Search for the cell housing the specified text and yield its [X, Y] center coordinate. 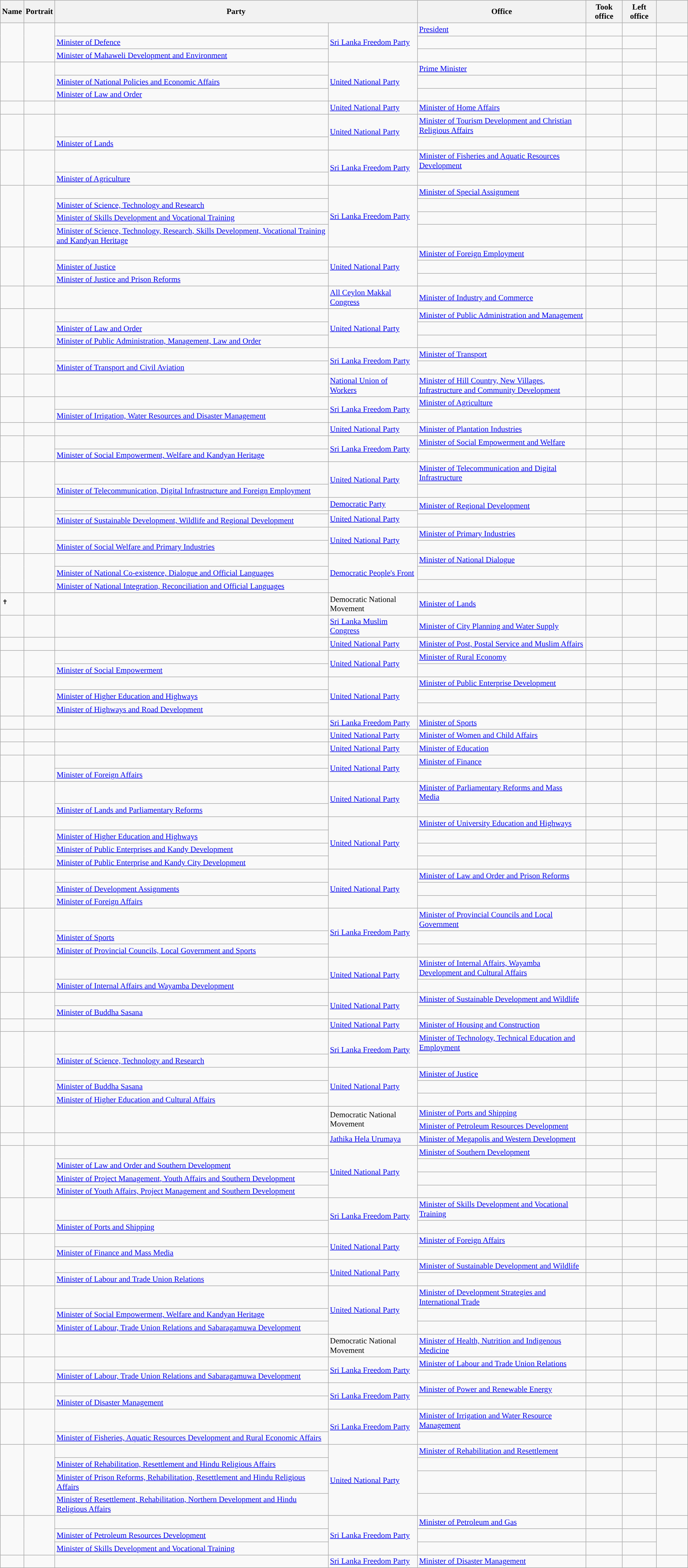
Minister of Industry and Commerce [502, 297]
Minister of National Dialogue [502, 560]
Minister of National Integration, Reconciliation and Official Languages [192, 586]
Minister of Social Welfare and Primary Industries [192, 547]
Minister of Public Administration, Management, Law and Order [192, 341]
Minister of Public Enterprise Development [502, 683]
Minister of Plantation Industries [502, 429]
Sri Lanka Muslim Congress [373, 626]
Minister of Sustainable Development, Wildlife and Regional Development [192, 521]
Democratic Party [373, 504]
Minister of Law and Order and Southern Development [192, 1165]
Minister of Finance [502, 762]
Jathika Hela Urumaya [373, 1139]
Minister of Post, Postal Service and Muslim Affairs [502, 644]
Minister of Social Empowerment and Welfare [502, 442]
Minister of Irrigation and Water Resource Management [502, 1420]
Minister of Development Assignments [192, 889]
Minister of Housing and Construction [502, 1025]
Minister of Internal Affairs and Wayamba Development [192, 986]
Left office [639, 12]
Minister of Internal Affairs, Wayamba Development and Cultural Affairs [502, 968]
Minister of University Education and Highways [502, 824]
Portrait [39, 12]
Minister of Mahaweli Development and Environment [192, 56]
Minister of Primary Industries [502, 534]
Minister of Power and Renewable Energy [502, 1390]
Minister of Megapolis and Western Development [502, 1139]
Took office [604, 12]
Minister of Special Assignment [502, 192]
Office [502, 12]
Minister of Parliamentary Reforms and Mass Media [502, 793]
Minister of Southern Development [502, 1153]
Minister of Finance and Mass Media [192, 1253]
Minister of Provincial Councils, Local Government and Sports [192, 951]
Minister of Telecommunication, Digital Infrastructure and Foreign Employment [192, 491]
Minister of Youth Affairs, Project Management and Southern Development [192, 1191]
Minister of Public Administration and Management [502, 315]
Minister of Science, Technology, Research, Skills Development, Vocational Training and Kandyan Heritage [192, 236]
Minister of Fisheries and Aquatic Resources Development [502, 161]
Democratic People's Front [373, 573]
Minister of Education [502, 749]
All Ceylon Makkal Congress [373, 297]
Minister of Transport [502, 355]
Minister of Defence [192, 43]
Minister of National Policies and Economic Affairs [192, 82]
Minister of Foreign Employment [502, 254]
Minister of Provincial Councils and Local Government [502, 920]
Minister of Law and Order and Prison Reforms [502, 876]
Minister of Tourism Development and Christian Religious Affairs [502, 126]
Minister of Technology, Technical Education and Employment [502, 1043]
Minister of Public Enterprise and Kandy City Development [192, 863]
Minister of Resettlement, Rehabilitation, Northern Development and Hindu Religious Affairs [192, 1504]
Minister of National Co-existence, Dialogue and Official Languages [192, 573]
Minister of Rural Economy [502, 657]
Minister of City Planning and Water Supply [502, 626]
Minister of Irrigation, Water Resources and Disaster Management [192, 416]
Minister of Lands and Parliamentary Reforms [192, 810]
Minister of Women and Child Affairs [502, 736]
Name [12, 12]
Minister of Hill Country, New Villages, Infrastructure and Community Development [502, 385]
Minister of Rehabilitation, Resettlement and Hindu Religious Affairs [192, 1464]
Minister of Rehabilitation and Resettlement [502, 1451]
Party [236, 12]
Minister of Development Strategies and International Trade [502, 1297]
President [502, 29]
Minister of Higher Education and Cultural Affairs [192, 1100]
Minister of Highways and Road Development [192, 709]
National Union of Workers [373, 385]
Minister of Fisheries, Aquatic Resources Development and Rural Economic Affairs [192, 1438]
Minister of Regional Development [502, 506]
Minister of Health, Nutrition and Indigenous Medicine [502, 1346]
Minister of Social Empowerment [192, 670]
Prime Minister [502, 69]
Minister of Justice and Prison Reforms [192, 280]
Minister of Public Enterprises and Kandy Development [192, 850]
Minister of Project Management, Youth Affairs and Southern Development [192, 1179]
Minister of Home Affairs [502, 108]
Minister of Telecommunication and Digital Infrastructure [502, 473]
Minister of Transport and Civil Aviation [192, 368]
✝ [12, 604]
Minister of Prison Reforms, Rehabilitation, Resettlement and Hindu Religious Affairs [192, 1482]
Minister of Petroleum and Gas [502, 1522]
